From the cell containing the given text, extract its center point as [x, y] coordinate. 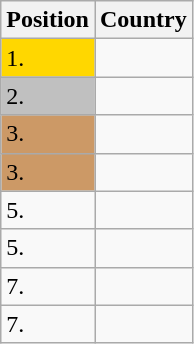
Position [48, 20]
1. [48, 58]
2. [48, 96]
Country [143, 20]
